Pinpoint the cell where the given text exists, returning its (X, Y) midpoint coordinate. 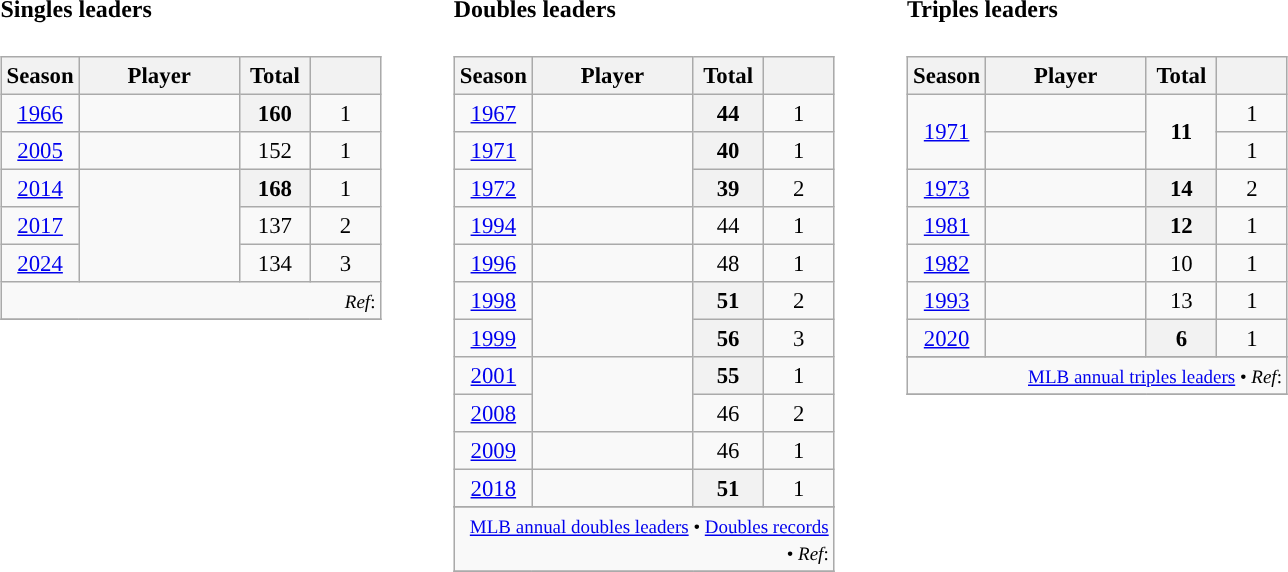
2008 (494, 413)
40 (728, 150)
1972 (494, 188)
1999 (494, 338)
13 (1182, 301)
168 (276, 188)
152 (276, 150)
2014 (40, 188)
56 (728, 338)
11 (1182, 132)
1994 (494, 225)
134 (276, 263)
2001 (494, 376)
160 (276, 113)
2020 (947, 338)
14 (1182, 188)
1973 (947, 188)
1998 (494, 301)
6 (1182, 338)
1996 (494, 263)
1967 (494, 113)
1981 (947, 225)
1993 (947, 301)
48 (728, 263)
2018 (494, 489)
Ref: (190, 301)
MLB annual triples leaders • Ref: (1098, 376)
137 (276, 225)
10 (1182, 263)
2017 (40, 225)
12 (1182, 225)
2024 (40, 263)
1982 (947, 263)
39 (728, 188)
1966 (40, 113)
2009 (494, 451)
MLB annual doubles leaders • Doubles records • Ref: (644, 540)
55 (728, 376)
2005 (40, 150)
